Identify which cell holds the provided text, then report its [X, Y] central coordinate. 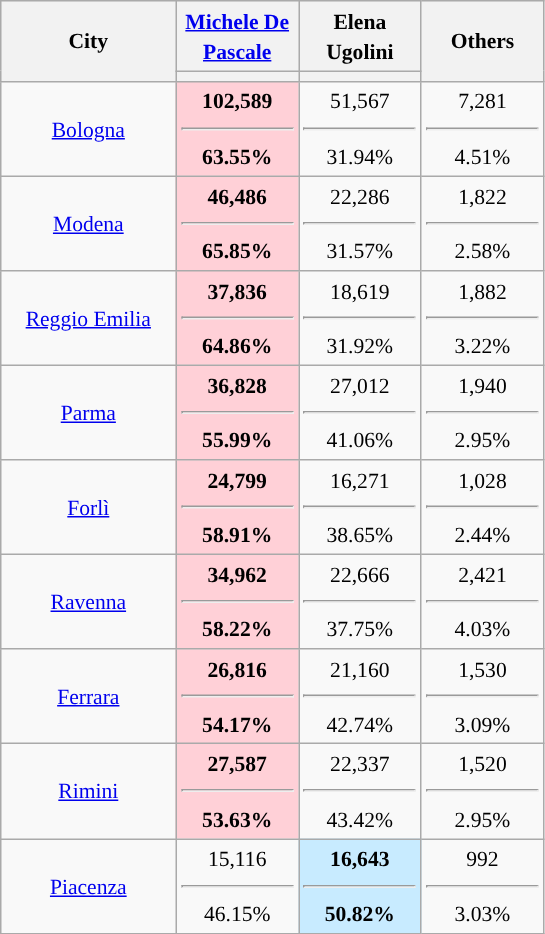
22,286 31.57% [360, 224]
34,96258.22% [238, 602]
27,587 53.63% [238, 792]
992 3.03% [482, 886]
7,281 4.51% [482, 128]
37,836 64.86% [238, 318]
Ferrara [88, 698]
16,643 50.82% [360, 886]
1,530 3.09% [482, 698]
Michele De Pascale [238, 36]
15,116 46.15% [238, 886]
Elena Ugolini [360, 36]
24,79958.91% [238, 508]
Bologna [88, 128]
46,486 65.85% [238, 224]
Parma [88, 412]
Others [482, 41]
City [88, 41]
27,012 41.06% [360, 412]
21,160 42.74% [360, 698]
36,828 55.99% [238, 412]
2,421 4.03% [482, 602]
Rimini [88, 792]
Piacenza [88, 886]
1,520 2.95% [482, 792]
Ravenna [88, 602]
1,882 3.22% [482, 318]
18,619 31.92% [360, 318]
22,337 43.42% [360, 792]
51,567 31.94% [360, 128]
1,822 2.58% [482, 224]
16,271 38.65% [360, 508]
1,940 2.95% [482, 412]
102,589 63.55% [238, 128]
1,028 2.44% [482, 508]
Modena [88, 224]
Forlì [88, 508]
22,666 37.75% [360, 602]
26,81654.17% [238, 698]
Reggio Emilia [88, 318]
